Extract the (X, Y) coordinate from the center of the cell holding the provided text.  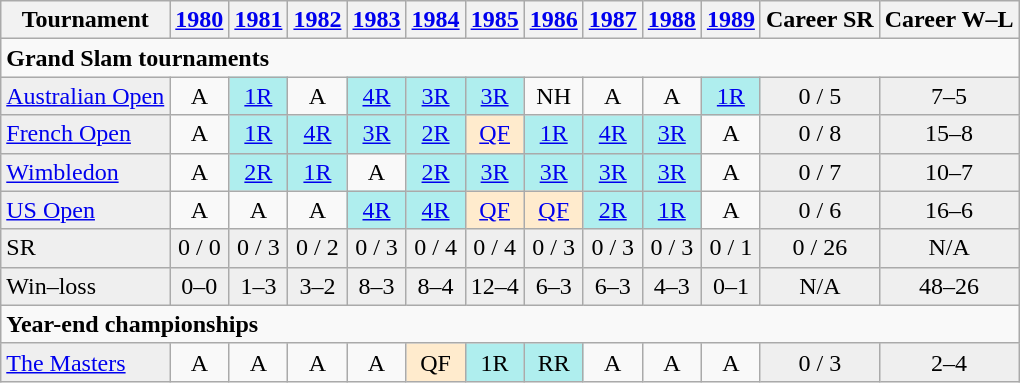
1988 (672, 20)
NH (554, 96)
1985 (494, 20)
10–7 (949, 172)
0–0 (200, 286)
0 / 8 (820, 134)
SR (86, 248)
0 / 5 (820, 96)
0 / 2 (318, 248)
US Open (86, 210)
Tournament (86, 20)
8–4 (436, 286)
12–4 (494, 286)
48–26 (949, 286)
1986 (554, 20)
1989 (730, 20)
Grand Slam tournaments (510, 58)
0 / 26 (820, 248)
2–4 (949, 362)
1–3 (258, 286)
1983 (376, 20)
0 / 7 (820, 172)
RR (554, 362)
4–3 (672, 286)
1980 (200, 20)
Australian Open (86, 96)
0 / 6 (820, 210)
The Masters (86, 362)
15–8 (949, 134)
Wimbledon (86, 172)
1982 (318, 20)
1981 (258, 20)
0–1 (730, 286)
French Open (86, 134)
8–3 (376, 286)
16–6 (949, 210)
0 / 0 (200, 248)
Career SR (820, 20)
0 / 1 (730, 248)
Year-end championships (510, 324)
Win–loss (86, 286)
1984 (436, 20)
1987 (612, 20)
3–2 (318, 286)
7–5 (949, 96)
Career W–L (949, 20)
